Extract the (X, Y) coordinate from the center of the cell holding the provided text.  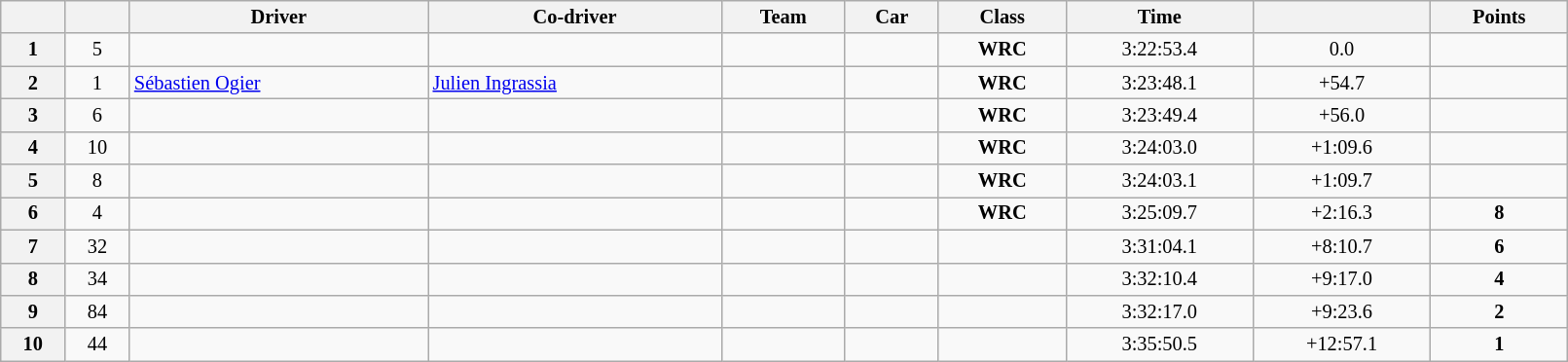
3:23:49.4 (1159, 115)
9 (33, 311)
3:32:17.0 (1159, 311)
3:24:03.1 (1159, 181)
3:35:50.5 (1159, 344)
+12:57.1 (1341, 344)
Car (892, 17)
0.0 (1341, 50)
3 (33, 115)
Sébastien Ogier (278, 83)
44 (97, 344)
+9:23.6 (1341, 311)
+8:10.7 (1341, 246)
3:23:48.1 (1159, 83)
32 (97, 246)
Team (783, 17)
84 (97, 311)
Driver (278, 17)
3:25:09.7 (1159, 213)
Julien Ingrassia (575, 83)
3:32:10.4 (1159, 279)
3:24:03.0 (1159, 148)
+1:09.7 (1341, 181)
7 (33, 246)
3:31:04.1 (1159, 246)
Co-driver (575, 17)
+9:17.0 (1341, 279)
3:22:53.4 (1159, 50)
+56.0 (1341, 115)
Points (1499, 17)
+1:09.6 (1341, 148)
Time (1159, 17)
34 (97, 279)
+2:16.3 (1341, 213)
Class (1003, 17)
+54.7 (1341, 83)
